Provide the (x, y) coordinate of the cell's center where the given text is located.  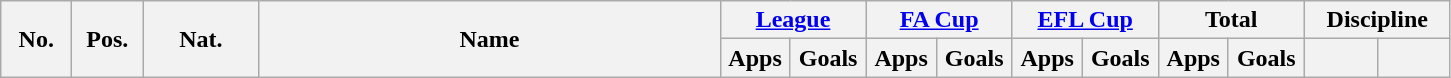
Discipline (1377, 20)
Name (490, 39)
FA Cup (939, 20)
Total (1231, 20)
Nat. (201, 39)
League (793, 20)
Pos. (108, 39)
No. (36, 39)
EFL Cup (1085, 20)
